Provide the (x, y) coordinate of the cell's center where the given text is located.  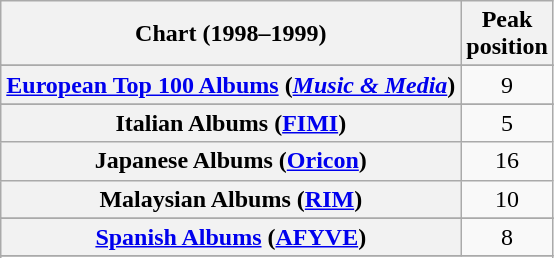
8 (507, 237)
10 (507, 199)
Italian Albums (FIMI) (231, 123)
Peakposition (507, 34)
9 (507, 85)
European Top 100 Albums (Music & Media) (231, 85)
Malaysian Albums (RIM) (231, 199)
Chart (1998–1999) (231, 34)
5 (507, 123)
16 (507, 161)
Japanese Albums (Oricon) (231, 161)
Spanish Albums (AFYVE) (231, 237)
